Output the (X, Y) coordinate of the center of the cell containing the given text.  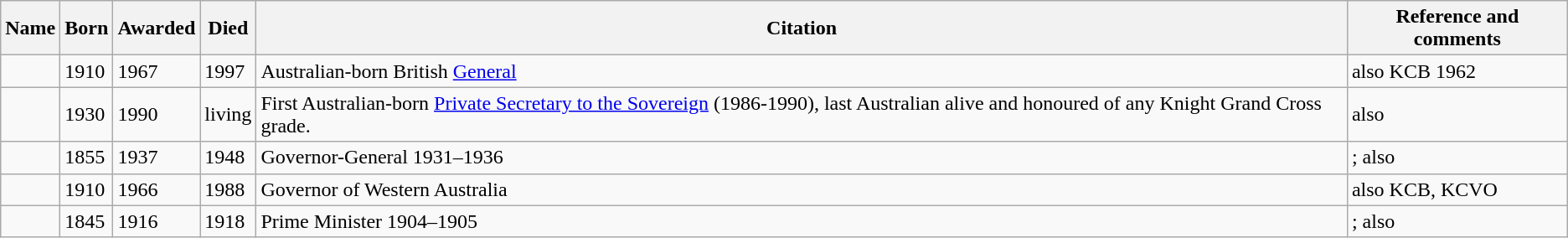
1855 (87, 158)
1948 (228, 158)
1916 (157, 221)
Prime Minister 1904–1905 (802, 221)
1997 (228, 71)
1918 (228, 221)
1937 (157, 158)
Born (87, 28)
1988 (228, 189)
Awarded (157, 28)
1967 (157, 71)
Died (228, 28)
1966 (157, 189)
living (228, 114)
1930 (87, 114)
Governor-General 1931–1936 (802, 158)
Name (30, 28)
also KCB 1962 (1457, 71)
also KCB, KCVO (1457, 189)
First Australian-born Private Secretary to the Sovereign (1986-1990), last Australian alive and honoured of any Knight Grand Cross grade. (802, 114)
1845 (87, 221)
also (1457, 114)
Australian-born British General (802, 71)
Reference and comments (1457, 28)
Governor of Western Australia (802, 189)
1990 (157, 114)
Citation (802, 28)
